Scan for the cell matching the given text and deliver its [X, Y] coordinate at center. 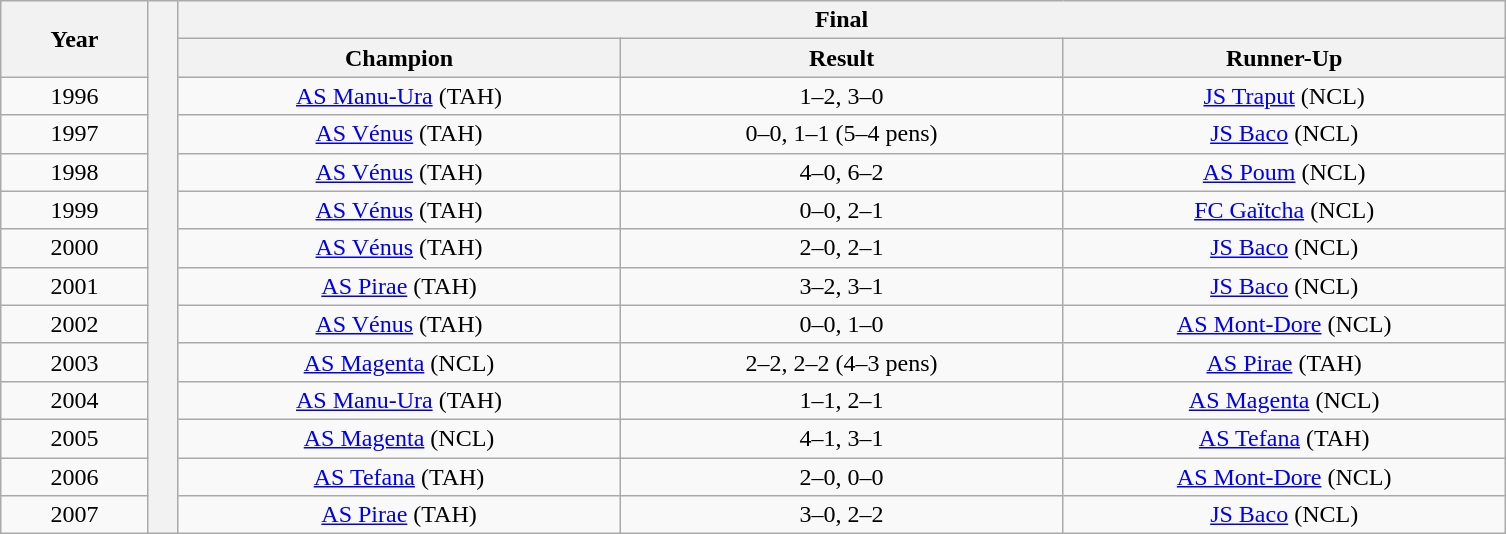
Year [75, 39]
2002 [75, 324]
4–1, 3–1 [842, 438]
0–0, 2–1 [842, 210]
2005 [75, 438]
Champion [400, 58]
2007 [75, 515]
2004 [75, 400]
3–2, 3–1 [842, 286]
1–2, 3–0 [842, 96]
FC Gaïtcha (NCL) [1284, 210]
1996 [75, 96]
Result [842, 58]
0–0, 1–1 (5–4 pens) [842, 134]
4–0, 6–2 [842, 172]
1999 [75, 210]
2001 [75, 286]
3–0, 2–2 [842, 515]
2006 [75, 477]
2–2, 2–2 (4–3 pens) [842, 362]
1–1, 2–1 [842, 400]
JS Traput (NCL) [1284, 96]
2000 [75, 248]
1997 [75, 134]
2–0, 0–0 [842, 477]
2–0, 2–1 [842, 248]
AS Poum (NCL) [1284, 172]
0–0, 1–0 [842, 324]
Runner-Up [1284, 58]
1998 [75, 172]
2003 [75, 362]
Final [842, 20]
